Return the [x, y] coordinate for the center point of the cell that contains the specified text.  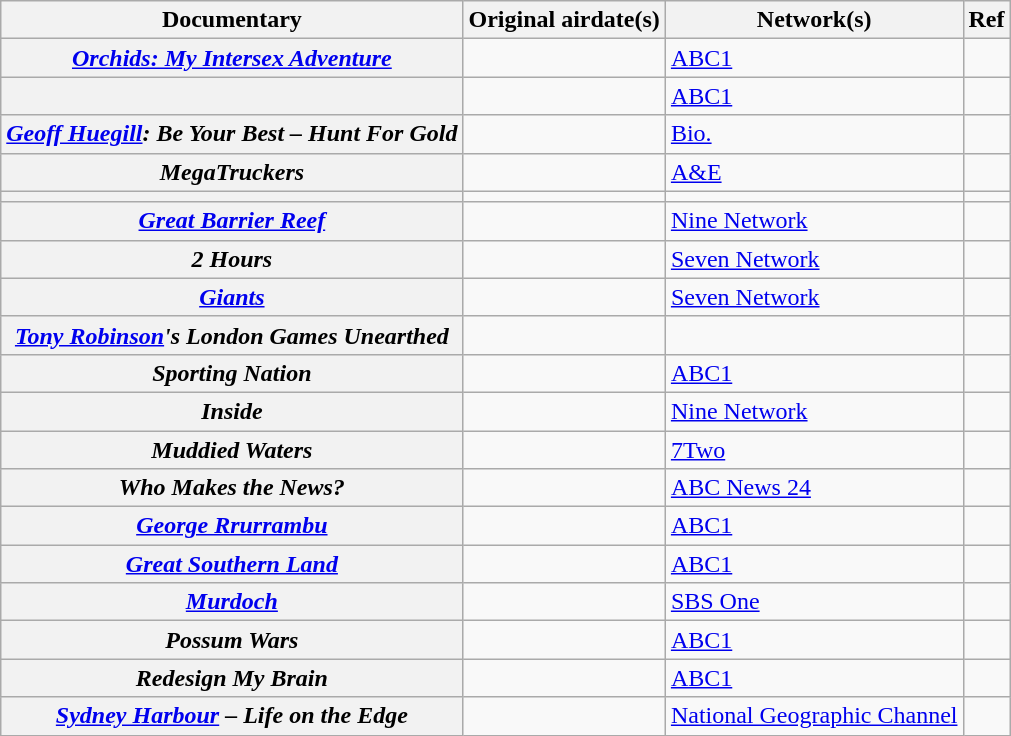
Possum Wars [232, 640]
National Geographic Channel [814, 716]
Tony Robinson's London Games Unearthed [232, 335]
Muddied Waters [232, 449]
ABC News 24 [814, 488]
Redesign My Brain [232, 678]
SBS One [814, 602]
Geoff Huegill: Be Your Best – Hunt For Gold [232, 134]
A&E [814, 172]
Sydney Harbour – Life on the Edge [232, 716]
Orchids: My Intersex Adventure [232, 58]
2 Hours [232, 259]
Who Makes the News? [232, 488]
Network(s) [814, 20]
Inside [232, 411]
Ref [986, 20]
Great Southern Land [232, 564]
George Rrurrambu [232, 526]
Sporting Nation [232, 373]
Murdoch [232, 602]
Great Barrier Reef [232, 221]
MegaTruckers [232, 172]
7Two [814, 449]
Original airdate(s) [564, 20]
Documentary [232, 20]
Bio. [814, 134]
Giants [232, 297]
